Identify which cell holds the provided text, then report its (X, Y) central coordinate. 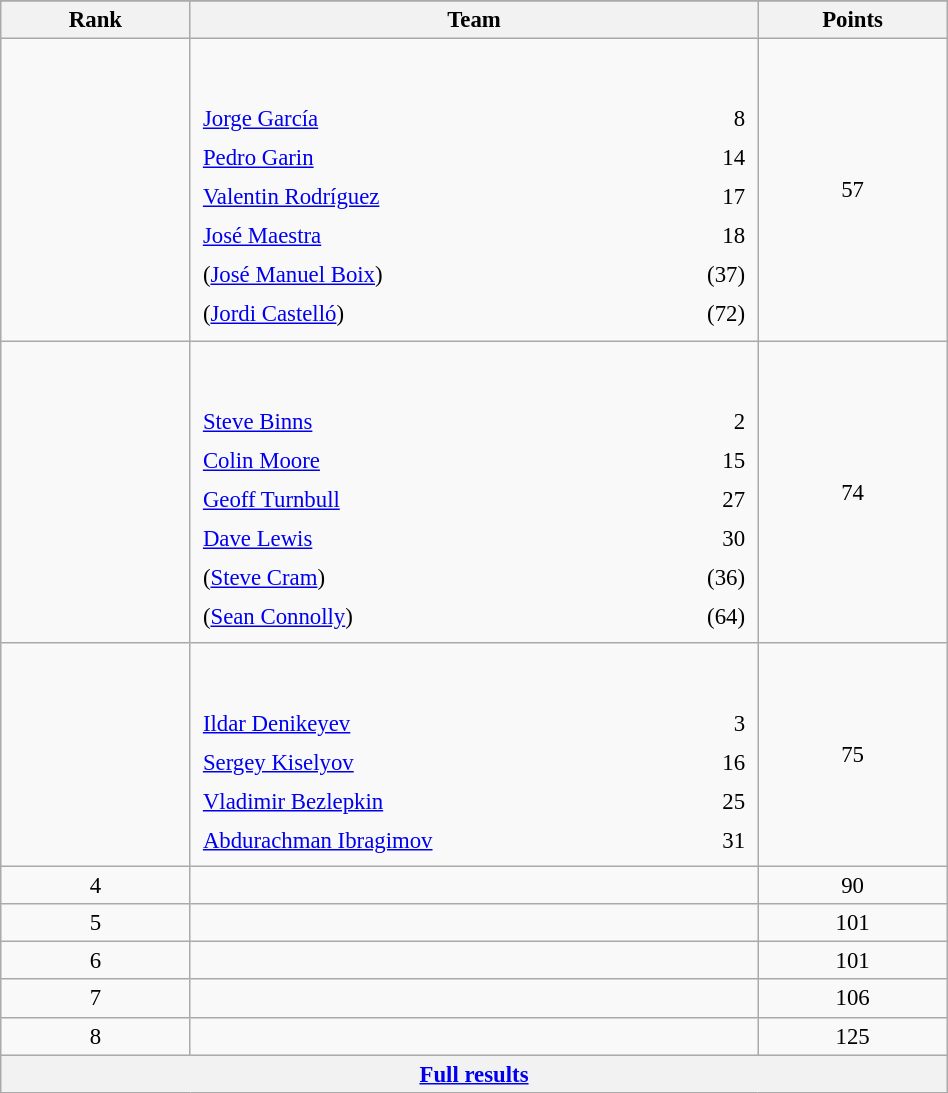
17 (694, 197)
106 (852, 999)
74 (852, 492)
Ildar Denikeyev 3 Sergey Kiselyov 16 Vladimir Bezlepkin 25 Abdurachman Ibragimov 31 (474, 755)
30 (686, 538)
(36) (686, 577)
(José Manuel Boix) (418, 275)
57 (852, 190)
31 (718, 840)
125 (852, 1036)
Rank (96, 20)
Vladimir Bezlepkin (440, 801)
Team (474, 20)
Dave Lewis (410, 538)
Steve Binns 2 Colin Moore 15 Geoff Turnbull 27 Dave Lewis 30 (Steve Cram) (36) (Sean Connolly) (64) (474, 492)
Full results (474, 1074)
(72) (694, 314)
7 (96, 999)
3 (718, 723)
16 (718, 762)
Sergey Kiselyov (440, 762)
Pedro Garin (418, 158)
15 (686, 460)
5 (96, 923)
(Sean Connolly) (410, 616)
Valentin Rodríguez (418, 197)
6 (96, 961)
4 (96, 886)
Jorge García (418, 119)
(Jordi Castelló) (418, 314)
Geoff Turnbull (410, 499)
(37) (694, 275)
Points (852, 20)
Ildar Denikeyev (440, 723)
Steve Binns (410, 421)
14 (694, 158)
90 (852, 886)
25 (718, 801)
Colin Moore (410, 460)
(Steve Cram) (410, 577)
Jorge García 8 Pedro Garin 14 Valentin Rodríguez 17 José Maestra 18 (José Manuel Boix) (37) (Jordi Castelló) (72) (474, 190)
75 (852, 755)
Abdurachman Ibragimov (440, 840)
(64) (686, 616)
27 (686, 499)
18 (694, 236)
José Maestra (418, 236)
2 (686, 421)
